Provide the [x, y] coordinate of the cell's center where the given text is located.  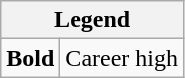
Bold [30, 58]
Legend [92, 20]
Career high [122, 58]
